From the cell containing the given text, extract its center point as [x, y] coordinate. 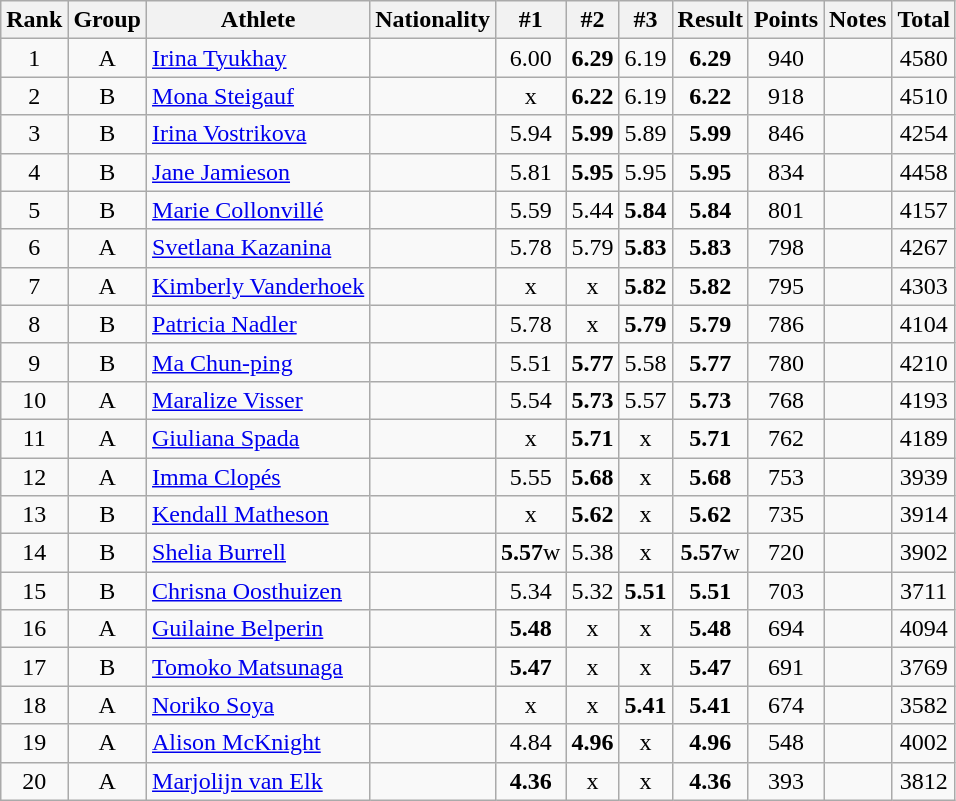
4458 [924, 172]
5.81 [530, 172]
3582 [924, 705]
Marjolijn van Elk [258, 781]
#3 [646, 20]
10 [34, 400]
4254 [924, 134]
Irina Tyukhay [258, 58]
Points [786, 20]
Svetlana Kazanina [258, 248]
3939 [924, 477]
17 [34, 667]
703 [786, 591]
780 [786, 362]
15 [34, 591]
4303 [924, 286]
753 [786, 477]
4267 [924, 248]
Marie Collonvillé [258, 210]
16 [34, 629]
798 [786, 248]
Patricia Nadler [258, 324]
20 [34, 781]
674 [786, 705]
14 [34, 553]
6.00 [530, 58]
694 [786, 629]
4094 [924, 629]
7 [34, 286]
4193 [924, 400]
720 [786, 553]
768 [786, 400]
5.34 [530, 591]
762 [786, 438]
Athlete [258, 20]
5.94 [530, 134]
Irina Vostrikova [258, 134]
12 [34, 477]
Ma Chun-ping [258, 362]
Guilaine Belperin [258, 629]
4157 [924, 210]
9 [34, 362]
4 [34, 172]
Notes [858, 20]
Chrisna Oosthuizen [258, 591]
Mona Steigauf [258, 96]
Maralize Visser [258, 400]
4104 [924, 324]
846 [786, 134]
Tomoko Matsunaga [258, 667]
13 [34, 515]
11 [34, 438]
Giuliana Spada [258, 438]
3769 [924, 667]
Kendall Matheson [258, 515]
2 [34, 96]
Rank [34, 20]
4510 [924, 96]
940 [786, 58]
918 [786, 96]
4002 [924, 743]
5.57 [646, 400]
795 [786, 286]
4210 [924, 362]
Group [108, 20]
4.84 [530, 743]
Nationality [433, 20]
5.44 [592, 210]
Jane Jamieson [258, 172]
8 [34, 324]
691 [786, 667]
4580 [924, 58]
Noriko Soya [258, 705]
5.38 [592, 553]
5.55 [530, 477]
#1 [530, 20]
18 [34, 705]
5.32 [592, 591]
6 [34, 248]
834 [786, 172]
Shelia Burrell [258, 553]
3711 [924, 591]
548 [786, 743]
3914 [924, 515]
1 [34, 58]
393 [786, 781]
Total [924, 20]
3812 [924, 781]
5.58 [646, 362]
Kimberly Vanderhoek [258, 286]
#2 [592, 20]
5.59 [530, 210]
4189 [924, 438]
801 [786, 210]
5.89 [646, 134]
Alison McKnight [258, 743]
5 [34, 210]
786 [786, 324]
5.54 [530, 400]
Result [710, 20]
3 [34, 134]
Imma Clopés [258, 477]
735 [786, 515]
3902 [924, 553]
19 [34, 743]
